Provide the (X, Y) coordinate of the cell's center where the given text is located.  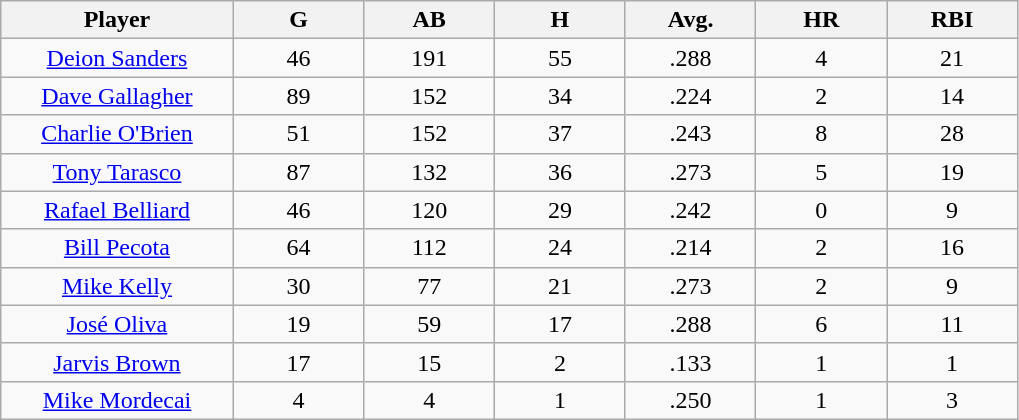
Player (117, 20)
AB (430, 20)
30 (298, 286)
G (298, 20)
87 (298, 172)
3 (952, 400)
5 (822, 172)
59 (430, 324)
José Oliva (117, 324)
64 (298, 248)
Jarvis Brown (117, 362)
Charlie O'Brien (117, 134)
Mike Mordecai (117, 400)
34 (560, 96)
15 (430, 362)
.133 (690, 362)
11 (952, 324)
Rafael Belliard (117, 210)
51 (298, 134)
28 (952, 134)
H (560, 20)
6 (822, 324)
0 (822, 210)
.250 (690, 400)
.224 (690, 96)
.242 (690, 210)
Dave Gallagher (117, 96)
112 (430, 248)
132 (430, 172)
55 (560, 58)
HR (822, 20)
Mike Kelly (117, 286)
16 (952, 248)
24 (560, 248)
.243 (690, 134)
191 (430, 58)
RBI (952, 20)
.214 (690, 248)
14 (952, 96)
8 (822, 134)
77 (430, 286)
29 (560, 210)
89 (298, 96)
Tony Tarasco (117, 172)
36 (560, 172)
Deion Sanders (117, 58)
37 (560, 134)
Avg. (690, 20)
120 (430, 210)
Bill Pecota (117, 248)
